Provide the [x, y] coordinate of the cell's center where the given text is located.  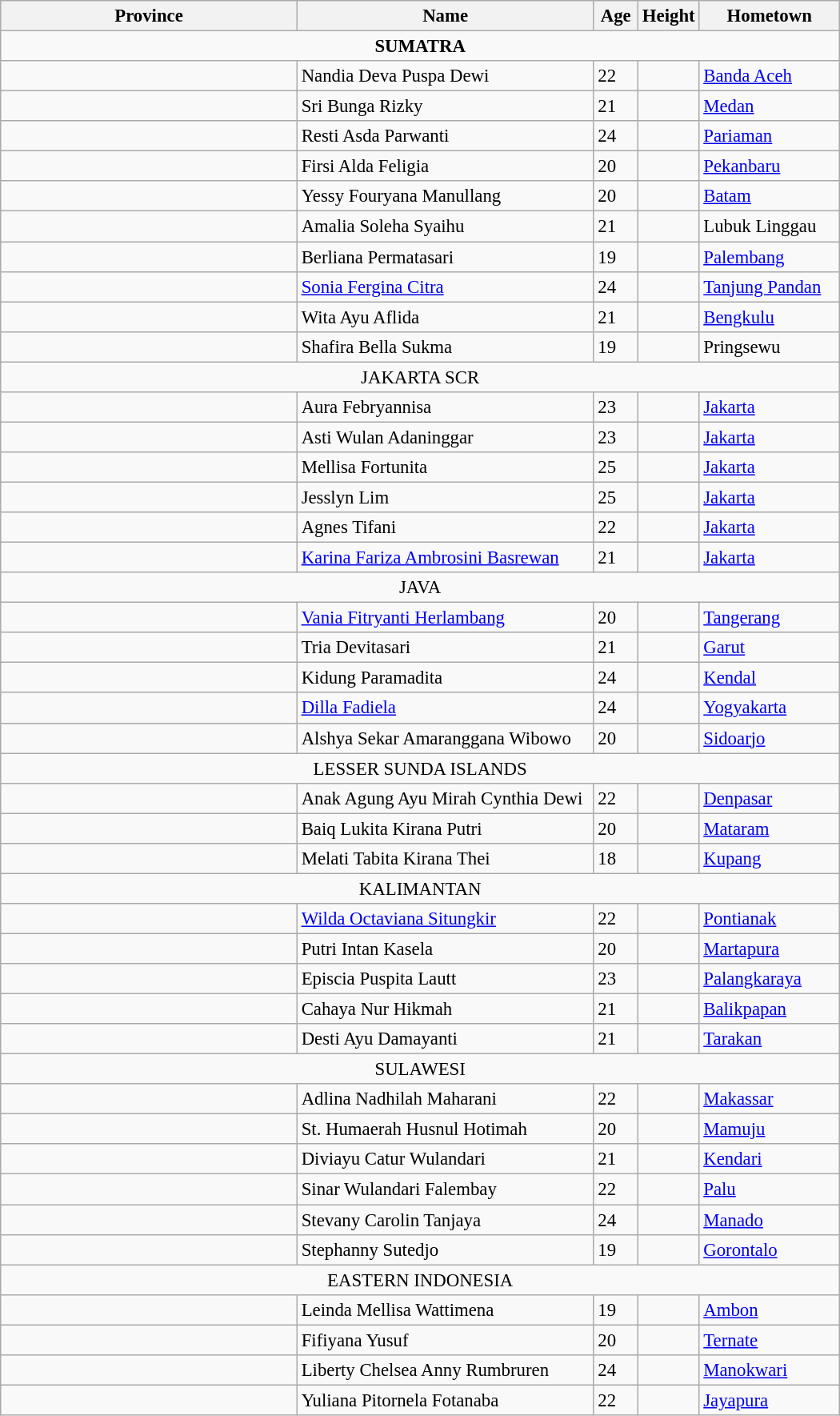
Province [149, 16]
Firsi Alda Feligia [445, 166]
St. Humaerah Husnul Hotimah [445, 1129]
Balikpapan [770, 1009]
Shafira Bella Sukma [445, 347]
Wita Ayu Aflida [445, 317]
Resti Asda Parwanti [445, 136]
Tarakan [770, 1039]
Melati Tabita Kirana Thei [445, 859]
Jesslyn Lim [445, 497]
Mellisa Fortunita [445, 467]
Dilla Fadiela [445, 708]
Bengkulu [770, 317]
Gorontalo [770, 1250]
Pariaman [770, 136]
Height [669, 16]
Palu [770, 1189]
Sinar Wulandari Falembay [445, 1189]
JAKARTA SCR [421, 377]
JAVA [421, 588]
Wilda Octaviana Situngkir [445, 919]
Tria Devitasari [445, 648]
Sri Bunga Rizky [445, 106]
Mataram [770, 828]
Lubuk Linggau [770, 227]
Leinda Mellisa Wattimena [445, 1310]
Kendari [770, 1160]
Tanjung Pandan [770, 287]
Pringsewu [770, 347]
Agnes Tifani [445, 527]
Garut [770, 648]
Denpasar [770, 798]
EASTERN INDONESIA [421, 1280]
Yessy Fouryana Manullang [445, 196]
Asti Wulan Adaninggar [445, 437]
Age [616, 16]
Pekanbaru [770, 166]
Cahaya Nur Hikmah [445, 1009]
Berliana Permatasari [445, 257]
18 [616, 859]
Putri Intan Kasela [445, 949]
Kidung Paramadita [445, 678]
LESSER SUNDA ISLANDS [421, 768]
Nandia Deva Puspa Dewi [445, 76]
Alshya Sekar Amaranggana Wibowo [445, 738]
Tangerang [770, 618]
Martapura [770, 949]
Fifiyana Yusuf [445, 1340]
Stephanny Sutedjo [445, 1250]
SULAWESI [421, 1069]
Manado [770, 1220]
Batam [770, 196]
Kendal [770, 678]
KALIMANTAN [421, 889]
Vania Fitryanti Herlambang [445, 618]
Amalia Soleha Syaihu [445, 227]
Medan [770, 106]
Makassar [770, 1099]
Kupang [770, 859]
Palangkaraya [770, 979]
Stevany Carolin Tanjaya [445, 1220]
Baiq Lukita Kirana Putri [445, 828]
Ambon [770, 1310]
Ternate [770, 1340]
Desti Ayu Damayanti [445, 1039]
Yuliana Pitornela Fotanaba [445, 1400]
SUMATRA [421, 46]
Sonia Fergina Citra [445, 287]
Diviayu Catur Wulandari [445, 1160]
Pontianak [770, 919]
Mamuju [770, 1129]
Hometown [770, 16]
Liberty Chelsea Anny Rumbruren [445, 1370]
Jayapura [770, 1400]
Banda Aceh [770, 76]
Aura Febryannisa [445, 407]
Yogyakarta [770, 708]
Episcia Puspita Lautt [445, 979]
Name [445, 16]
Adlina Nadhilah Maharani [445, 1099]
Anak Agung Ayu Mirah Cynthia Dewi [445, 798]
Palembang [770, 257]
Sidoarjo [770, 738]
Manokwari [770, 1370]
Karina Fariza Ambrosini Basrewan [445, 558]
